Search for the cell housing the specified text and yield its [x, y] center coordinate. 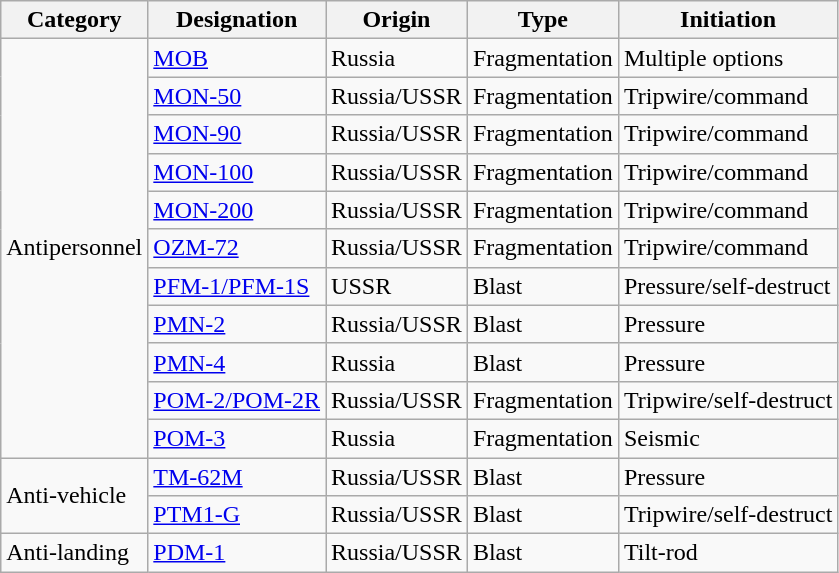
Type [542, 20]
Seismic [728, 438]
Designation [237, 20]
Pressure/self-destruct [728, 286]
Initiation [728, 20]
Anti-vehicle [74, 496]
PFM-1/PFM-1S [237, 286]
POM-3 [237, 438]
MON-200 [237, 210]
POM-2/POM-2R [237, 400]
Category [74, 20]
Multiple options [728, 58]
Tilt-rod [728, 553]
MOB [237, 58]
Origin [397, 20]
Antipersonnel [74, 248]
TM-62M [237, 477]
PTM1-G [237, 515]
MON-90 [237, 134]
PMN-4 [237, 362]
Anti-landing [74, 553]
MON-100 [237, 172]
MON-50 [237, 96]
OZM-72 [237, 248]
USSR [397, 286]
PDM-1 [237, 553]
PMN-2 [237, 324]
